Pinpoint the cell where the given text exists, returning its (x, y) midpoint coordinate. 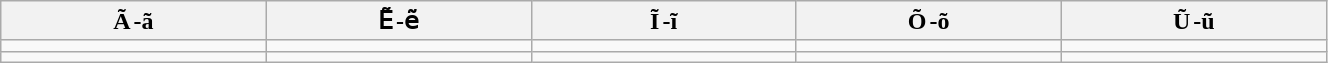
Ã -ã (134, 21)
Õ -õ (928, 21)
Ẽ -ẽ (398, 21)
Ũ -ũ (1194, 21)
Ĩ -ĩ (664, 21)
